Provide the [X, Y] coordinate of the cell's center where the given text is located.  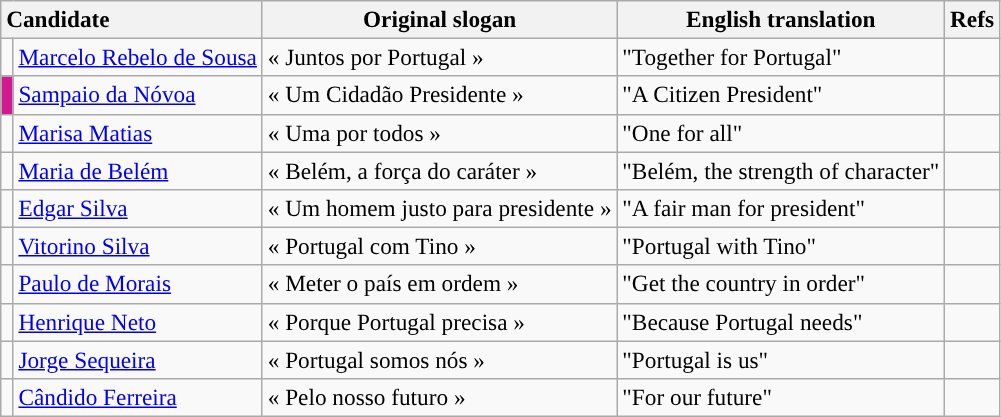
« Uma por todos » [440, 133]
Maria de Belém [138, 170]
« Um Cidadão Presidente » [440, 95]
« Portugal com Tino » [440, 246]
Sampaio da Nóvoa [138, 95]
"Portugal with Tino" [781, 246]
"Because Portugal needs" [781, 322]
Refs [972, 19]
Original slogan [440, 19]
Marcelo Rebelo de Sousa [138, 57]
"Portugal is us" [781, 359]
Marisa Matias [138, 133]
"Get the country in order" [781, 284]
Paulo de Morais [138, 284]
"Belém, the strength of character" [781, 170]
"One for all" [781, 133]
"Together for Portugal" [781, 57]
"A fair man for president" [781, 208]
« Porque Portugal precisa » [440, 322]
« Meter o país em ordem » [440, 284]
« Um homem justo para presidente » [440, 208]
English translation [781, 19]
Edgar Silva [138, 208]
« Belém, a força do caráter » [440, 170]
« Juntos por Portugal » [440, 57]
« Pelo nosso futuro » [440, 397]
Jorge Sequeira [138, 359]
Henrique Neto [138, 322]
"A Citizen President" [781, 95]
Candidate [132, 19]
« Portugal somos nós » [440, 359]
Cândido Ferreira [138, 397]
"For our future" [781, 397]
Vitorino Silva [138, 246]
